Provide the (x, y) coordinate of the cell's center where the given text is located.  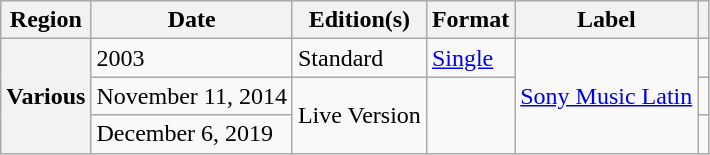
Standard (359, 58)
Region (46, 20)
December 6, 2019 (192, 134)
2003 (192, 58)
Live Version (359, 115)
Label (606, 20)
Various (46, 96)
Edition(s) (359, 20)
Format (470, 20)
Date (192, 20)
Single (470, 58)
Sony Music Latin (606, 96)
November 11, 2014 (192, 96)
